Scan for the cell matching the given text and deliver its [x, y] coordinate at center. 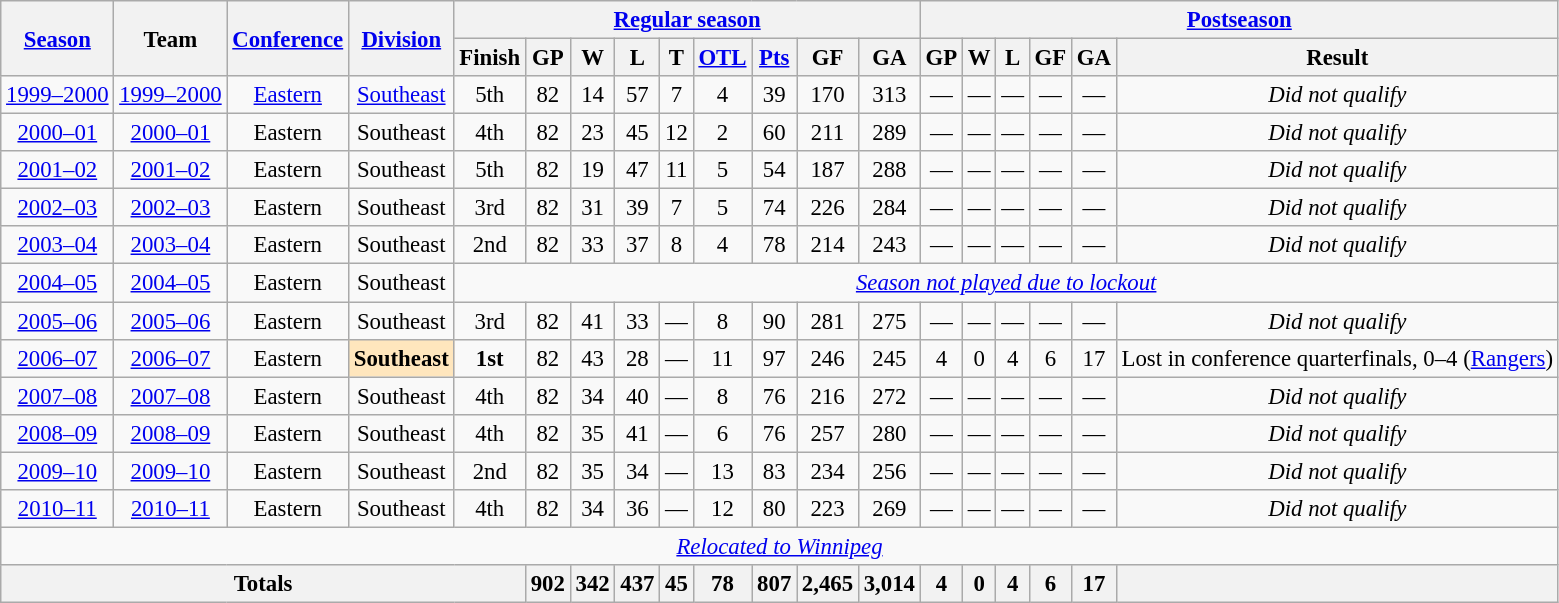
1st [490, 358]
269 [889, 509]
28 [638, 358]
37 [638, 245]
Division [401, 38]
31 [592, 208]
275 [889, 321]
245 [889, 358]
284 [889, 208]
187 [828, 170]
280 [889, 433]
Season not played due to lockout [1006, 283]
14 [592, 95]
Season [58, 38]
256 [889, 471]
Finish [490, 58]
Relocated to Winnipeg [780, 546]
281 [828, 321]
T [676, 58]
74 [774, 208]
Regular season [687, 20]
257 [828, 433]
807 [774, 584]
43 [592, 358]
2 [722, 133]
216 [828, 396]
36 [638, 509]
170 [828, 95]
289 [889, 133]
80 [774, 509]
40 [638, 396]
288 [889, 170]
90 [774, 321]
13 [722, 471]
214 [828, 245]
902 [548, 584]
342 [592, 584]
437 [638, 584]
Totals [264, 584]
243 [889, 245]
47 [638, 170]
272 [889, 396]
57 [638, 95]
Lost in conference quarterfinals, 0–4 (Rangers) [1337, 358]
313 [889, 95]
19 [592, 170]
223 [828, 509]
234 [828, 471]
Postseason [1239, 20]
97 [774, 358]
2,465 [828, 584]
Team [170, 38]
Conference [288, 38]
54 [774, 170]
83 [774, 471]
Result [1337, 58]
211 [828, 133]
60 [774, 133]
Pts [774, 58]
246 [828, 358]
226 [828, 208]
3,014 [889, 584]
OTL [722, 58]
23 [592, 133]
